Scan for the cell matching the given text and deliver its [X, Y] coordinate at center. 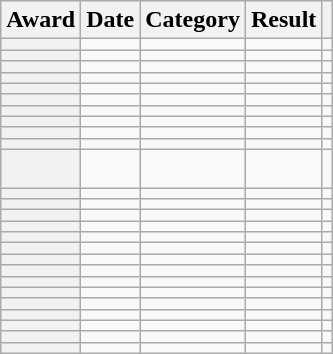
Category [193, 20]
Result [283, 20]
Award [41, 20]
Date [110, 20]
